Locate the cell with the specified text and output its (X, Y) center coordinate. 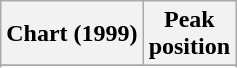
Chart (1999) (72, 34)
Peakposition (189, 34)
